From the cell containing the given text, extract its center point as (X, Y) coordinate. 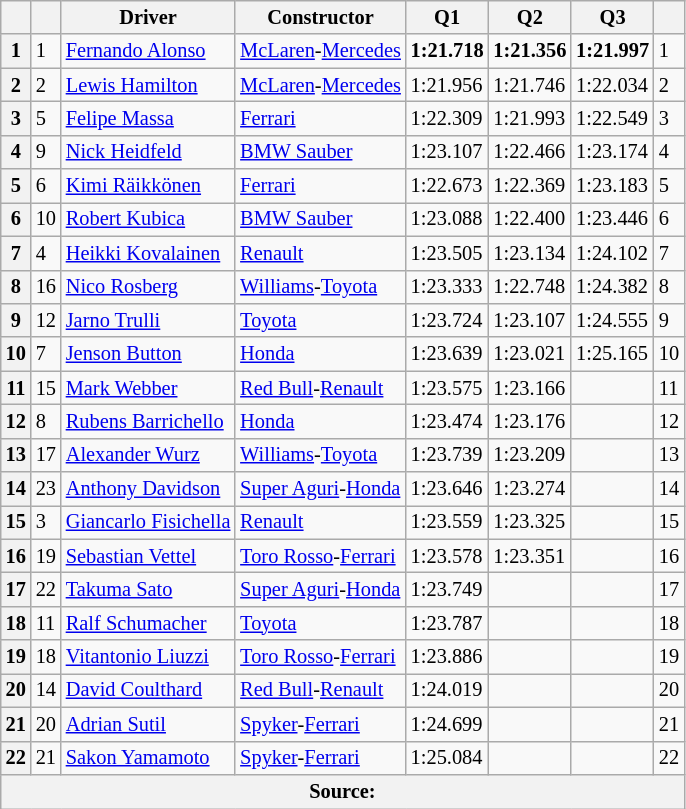
1:23.183 (612, 186)
1:21.997 (612, 51)
Q1 (448, 17)
1:23.351 (530, 556)
Adrian Sutil (148, 724)
Jarno Trulli (148, 320)
1:22.466 (530, 152)
Nick Heidfeld (148, 152)
1:23.274 (530, 489)
1:25.084 (448, 758)
Sakon Yamamoto (148, 758)
1:24.699 (448, 724)
Lewis Hamilton (148, 85)
1:23.787 (448, 623)
David Coulthard (148, 690)
Takuma Sato (148, 589)
Constructor (320, 17)
Ralf Schumacher (148, 623)
1:24.382 (612, 287)
1:22.309 (448, 118)
1:23.559 (448, 522)
1:23.174 (612, 152)
1:23.886 (448, 657)
1:21.746 (530, 85)
Q2 (530, 17)
1:24.555 (612, 320)
1:22.034 (612, 85)
1:23.166 (530, 388)
1:21.356 (530, 51)
Kimi Räikkönen (148, 186)
1:23.325 (530, 522)
1:23.724 (448, 320)
Nico Rosberg (148, 287)
1:23.749 (448, 589)
Robert Kubica (148, 219)
1:23.578 (448, 556)
Giancarlo Fisichella (148, 522)
1:23.446 (612, 219)
Vitantonio Liuzzi (148, 657)
1:23.021 (530, 354)
Q3 (612, 17)
Jenson Button (148, 354)
1:23.134 (530, 253)
1:23.474 (448, 421)
1:23.739 (448, 455)
Alexander Wurz (148, 455)
1:24.102 (612, 253)
1:24.019 (448, 690)
Rubens Barrichello (148, 421)
1:23.333 (448, 287)
Felipe Massa (148, 118)
1:22.369 (530, 186)
1:23.176 (530, 421)
Driver (148, 17)
1:22.673 (448, 186)
1:23.575 (448, 388)
Source: (342, 791)
1:21.956 (448, 85)
Mark Webber (148, 388)
23 (46, 489)
1:23.209 (530, 455)
1:21.718 (448, 51)
1:25.165 (612, 354)
1:22.549 (612, 118)
1:23.646 (448, 489)
1:22.748 (530, 287)
Sebastian Vettel (148, 556)
1:22.400 (530, 219)
Fernando Alonso (148, 51)
1:23.088 (448, 219)
1:23.505 (448, 253)
Anthony Davidson (148, 489)
Heikki Kovalainen (148, 253)
1:21.993 (530, 118)
1:23.639 (448, 354)
